Extract the (X, Y) coordinate from the center of the cell holding the provided text.  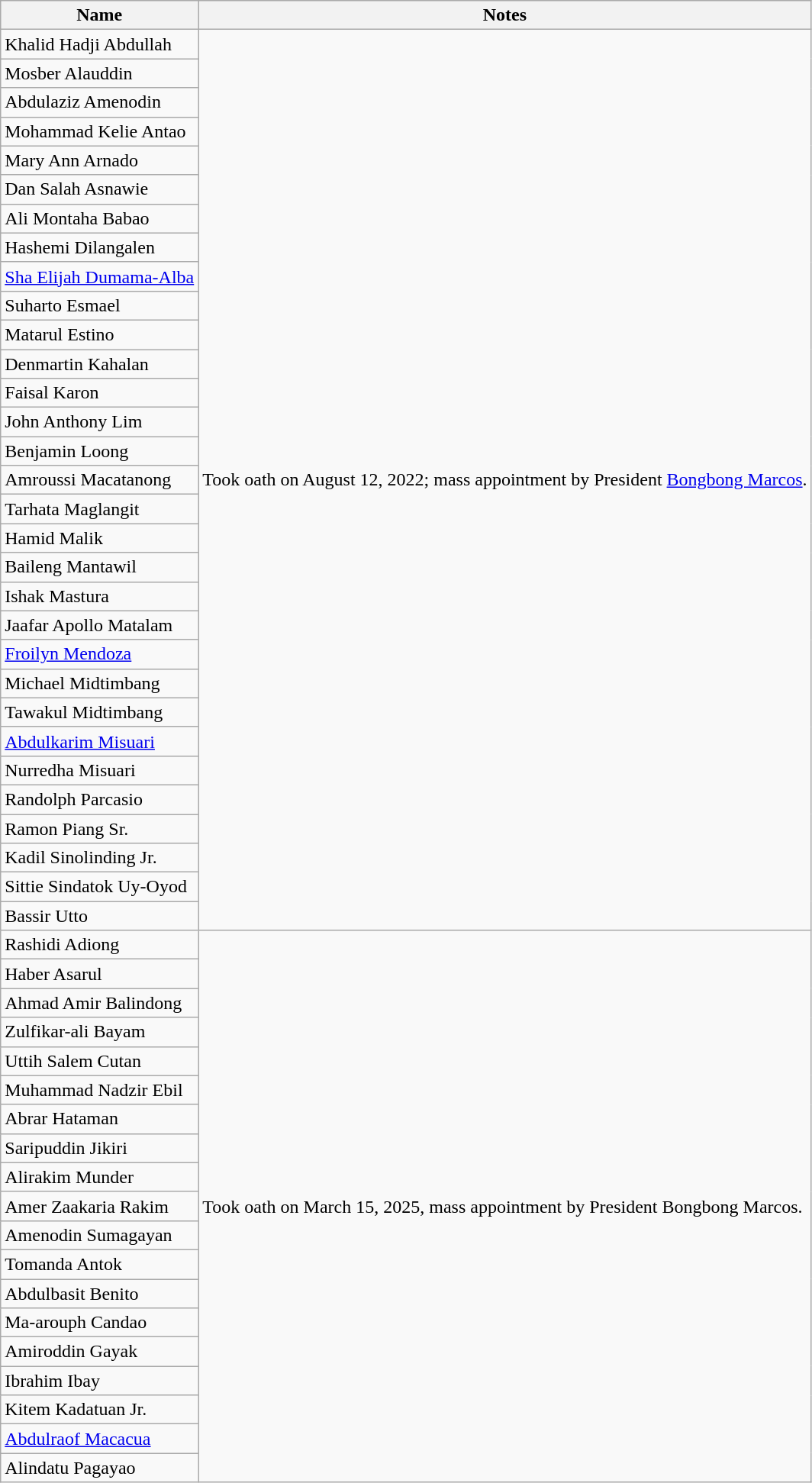
Sittie Sindatok Uy-Oyod (99, 887)
Abdulraof Macacua (99, 1439)
Abrar Hataman (99, 1119)
Abdulaziz Amenodin (99, 102)
Took oath on March 15, 2025, mass appointment by President Bongbong Marcos. (505, 1206)
Rashidi Adiong (99, 945)
Mary Ann Arnado (99, 160)
Muhammad Nadzir Ebil (99, 1090)
Tarhata Maglangit (99, 509)
Khalid Hadji Abdullah (99, 44)
Tomanda Antok (99, 1264)
Ibrahim Ibay (99, 1381)
Suharto Esmael (99, 305)
Tawakul Midtimbang (99, 712)
Haber Asarul (99, 974)
Alindatu Pagayao (99, 1468)
Uttih Salem Cutan (99, 1061)
Took oath on August 12, 2022; mass appointment by President Bongbong Marcos. (505, 480)
Saripuddin Jikiri (99, 1148)
Jaafar Apollo Matalam (99, 625)
Matarul Estino (99, 334)
Mohammad Kelie Antao (99, 131)
Amer Zaakaria Rakim (99, 1206)
Mosber Alauddin (99, 73)
Abdulkarim Misuari (99, 741)
Amiroddin Gayak (99, 1352)
Ramon Piang Sr. (99, 828)
Baileng Mantawil (99, 567)
Michael Midtimbang (99, 683)
Name (99, 15)
John Anthony Lim (99, 422)
Hashemi Dilangalen (99, 247)
Denmartin Kahalan (99, 364)
Zulfikar-ali Bayam (99, 1032)
Amenodin Sumagayan (99, 1235)
Abdulbasit Benito (99, 1294)
Ishak Mastura (99, 596)
Kadil Sinolinding Jr. (99, 858)
Froilyn Mendoza (99, 654)
Amroussi Macatanong (99, 480)
Kitem Kadatuan Jr. (99, 1410)
Randolph Parcasio (99, 799)
Ma-arouph Candao (99, 1323)
Alirakim Munder (99, 1177)
Notes (505, 15)
Hamid Malik (99, 538)
Benjamin Loong (99, 451)
Bassir Utto (99, 916)
Sha Elijah Dumama-Alba (99, 276)
Ali Montaha Babao (99, 218)
Ahmad Amir Balindong (99, 1003)
Nurredha Misuari (99, 770)
Dan Salah Asnawie (99, 189)
Faisal Karon (99, 393)
